Return the (X, Y) coordinate for the center point of the cell that contains the specified text.  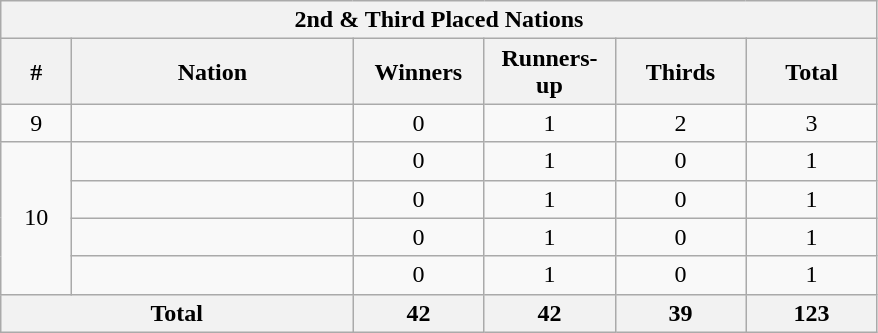
Winners (418, 72)
123 (812, 313)
Nation (212, 72)
3 (812, 123)
Runners-up (550, 72)
2nd & Third Placed Nations (439, 20)
10 (36, 218)
9 (36, 123)
2 (680, 123)
39 (680, 313)
Thirds (680, 72)
# (36, 72)
